Locate the cell with the specified text and output its (X, Y) center coordinate. 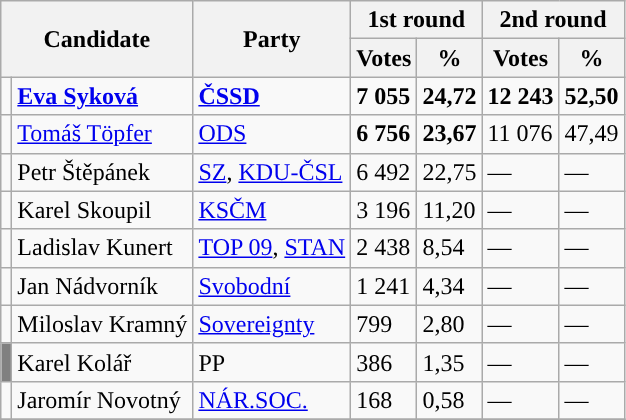
3 196 (384, 210)
47,49 (592, 134)
386 (384, 362)
Candidate (97, 39)
799 (384, 324)
6 756 (384, 134)
1,35 (450, 362)
11,20 (450, 210)
24,72 (450, 96)
NÁR.SOC. (272, 400)
ČSSD (272, 96)
KSČM (272, 210)
Miloslav Kramný (102, 324)
23,67 (450, 134)
ODS (272, 134)
Ladislav Kunert (102, 248)
52,50 (592, 96)
0,58 (450, 400)
2,80 (450, 324)
11 076 (520, 134)
Party (272, 39)
Sovereignty (272, 324)
2nd round (553, 20)
7 055 (384, 96)
Petr Štěpánek (102, 172)
Karel Kolář (102, 362)
12 243 (520, 96)
1st round (416, 20)
168 (384, 400)
1 241 (384, 286)
TOP 09, STAN (272, 248)
Tomáš Töpfer (102, 134)
SZ, KDU-ČSL (272, 172)
Eva Syková (102, 96)
Karel Skoupil (102, 210)
Jaromír Novotný (102, 400)
2 438 (384, 248)
4,34 (450, 286)
PP (272, 362)
6 492 (384, 172)
8,54 (450, 248)
Svobodní (272, 286)
Jan Nádvorník (102, 286)
22,75 (450, 172)
